Extract the [X, Y] coordinate from the center of the cell holding the provided text.  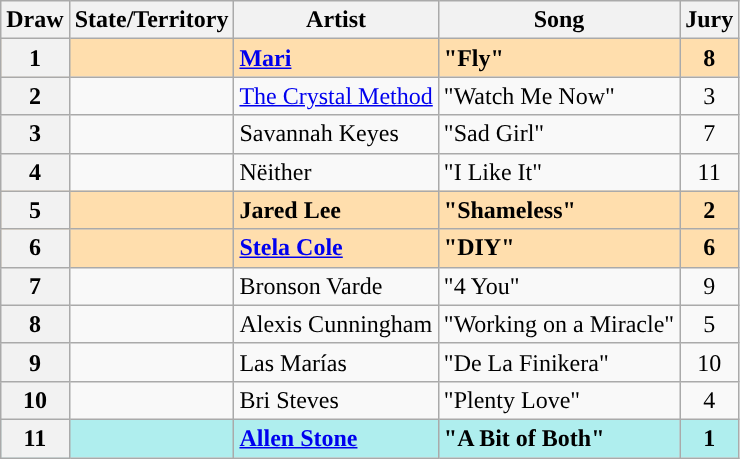
Jared Lee [336, 210]
"A Bit of Both" [558, 438]
Draw [35, 20]
"4 You" [558, 286]
Song [558, 20]
"I Like It" [558, 172]
"Watch Me Now" [558, 96]
"Sad Girl" [558, 134]
"DIY" [558, 248]
Jury [710, 20]
Stela Cole [336, 248]
Las Marías [336, 362]
Nëither [336, 172]
Allen Stone [336, 438]
State/Territory [152, 20]
Bronson Varde [336, 286]
"Working on a Miracle" [558, 324]
"Plenty Love" [558, 400]
"Fly" [558, 58]
Artist [336, 20]
The Crystal Method [336, 96]
"De La Finikera" [558, 362]
Savannah Keyes [336, 134]
Alexis Cunningham [336, 324]
Bri Steves [336, 400]
Mari [336, 58]
"Shameless" [558, 210]
